Pinpoint the cell where the given text exists, returning its (x, y) midpoint coordinate. 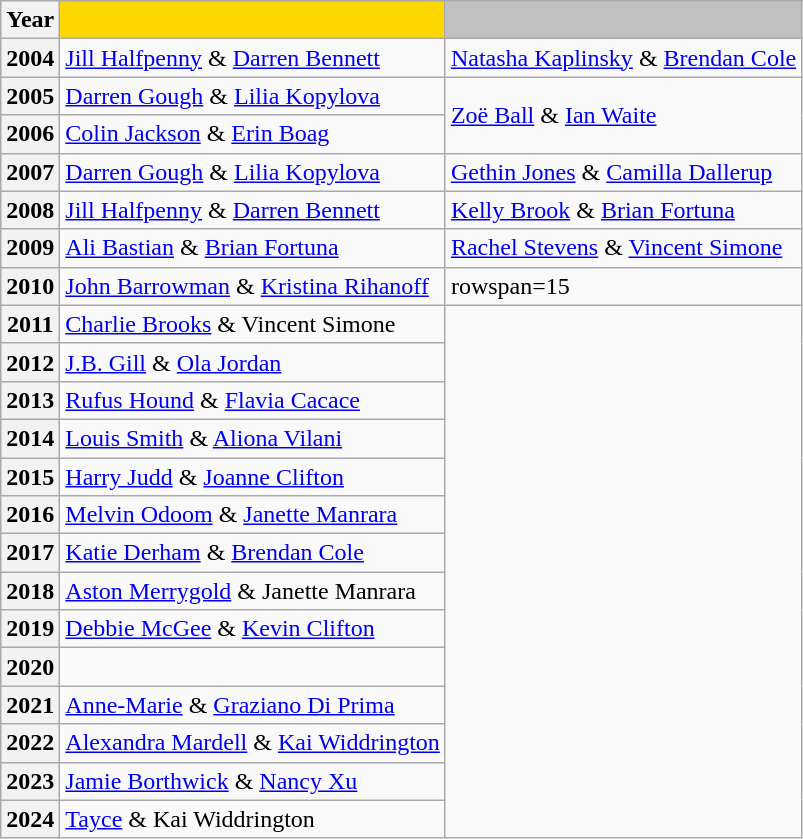
J.B. Gill & Ola Jordan (253, 362)
2015 (30, 477)
2024 (30, 819)
2008 (30, 210)
Alexandra Mardell & Kai Widdrington (253, 743)
rowspan=15 (623, 286)
2005 (30, 96)
Debbie McGee & Kevin Clifton (253, 629)
Year (30, 20)
Anne-Marie & Graziano Di Prima (253, 705)
2018 (30, 591)
2007 (30, 172)
Katie Derham & Brendan Cole (253, 553)
2022 (30, 743)
2014 (30, 438)
Louis Smith & Aliona Vilani (253, 438)
2016 (30, 515)
2021 (30, 705)
Gethin Jones & Camilla Dallerup (623, 172)
2009 (30, 248)
Jamie Borthwick & Nancy Xu (253, 781)
John Barrowman & Kristina Rihanoff (253, 286)
2006 (30, 134)
2023 (30, 781)
2013 (30, 400)
Tayce & Kai Widdrington (253, 819)
Zoë Ball & Ian Waite (623, 115)
2017 (30, 553)
Ali Bastian & Brian Fortuna (253, 248)
Charlie Brooks & Vincent Simone (253, 324)
Colin Jackson & Erin Boag (253, 134)
Natasha Kaplinsky & Brendan Cole (623, 58)
2020 (30, 667)
Rachel Stevens & Vincent Simone (623, 248)
Melvin Odoom & Janette Manrara (253, 515)
2011 (30, 324)
2004 (30, 58)
2019 (30, 629)
Harry Judd & Joanne Clifton (253, 477)
2012 (30, 362)
Rufus Hound & Flavia Cacace (253, 400)
Kelly Brook & Brian Fortuna (623, 210)
2010 (30, 286)
Aston Merrygold & Janette Manrara (253, 591)
